Identify which cell holds the provided text, then report its [x, y] central coordinate. 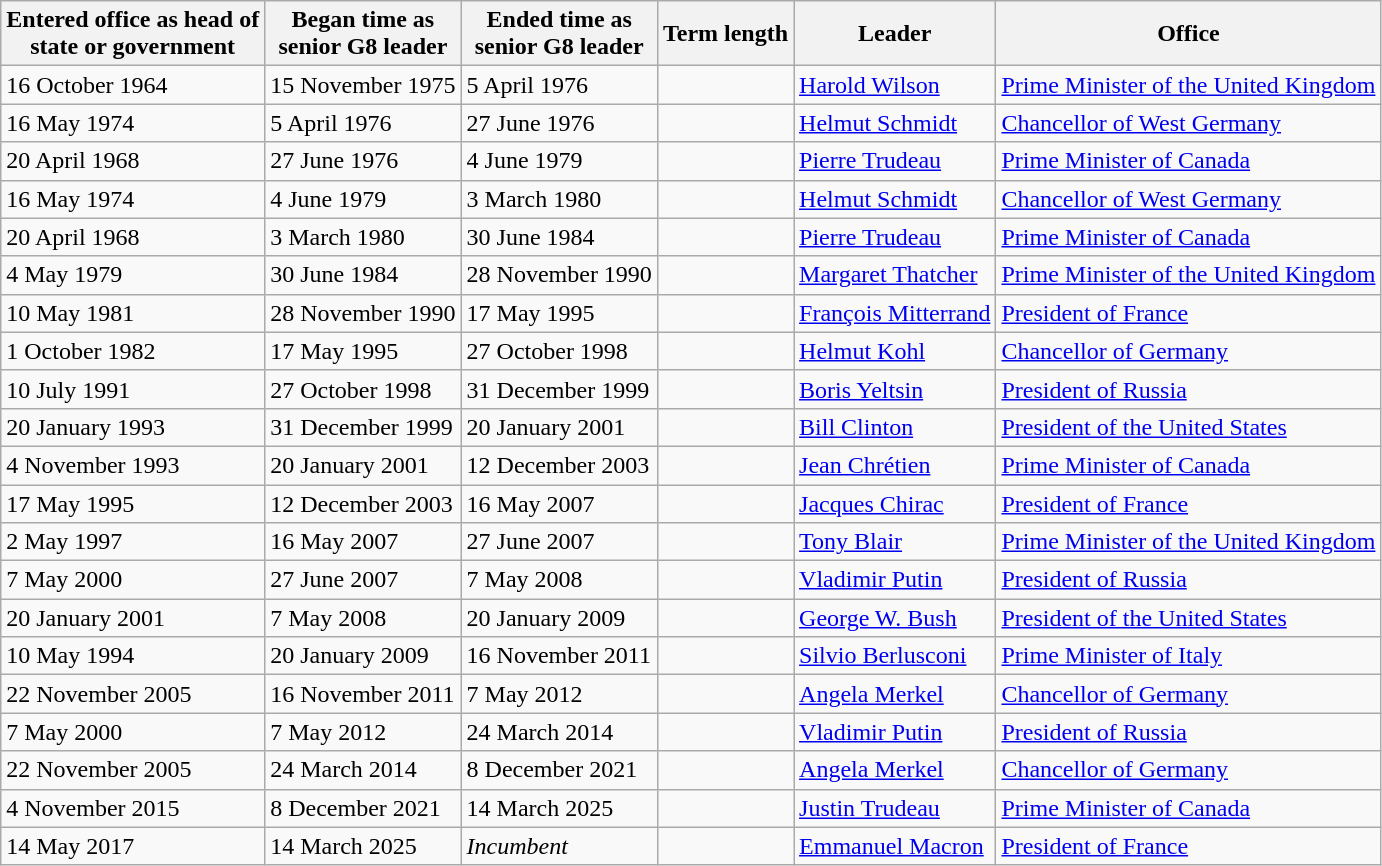
14 May 2017 [133, 846]
4 November 2015 [133, 808]
10 May 1994 [133, 656]
15 November 1975 [363, 85]
16 October 1964 [133, 85]
Emmanuel Macron [895, 846]
2 May 1997 [133, 542]
François Mitterrand [895, 313]
10 May 1981 [133, 313]
10 July 1991 [133, 389]
4 May 1979 [133, 275]
4 November 1993 [133, 465]
Jacques Chirac [895, 503]
Margaret Thatcher [895, 275]
Helmut Kohl [895, 351]
Incumbent [559, 846]
Justin Trudeau [895, 808]
Bill Clinton [895, 427]
Entered office as head ofstate or government [133, 34]
Harold Wilson [895, 85]
Prime Minister of Italy [1188, 656]
20 January 1993 [133, 427]
Silvio Berlusconi [895, 656]
Boris Yeltsin [895, 389]
George W. Bush [895, 618]
Term length [725, 34]
1 October 1982 [133, 351]
Office [1188, 34]
Began time assenior G8 leader [363, 34]
Tony Blair [895, 542]
Leader [895, 34]
Jean Chrétien [895, 465]
Ended time assenior G8 leader [559, 34]
